Capture the cell that displays the provided text and extract its [x, y] central coordinate. 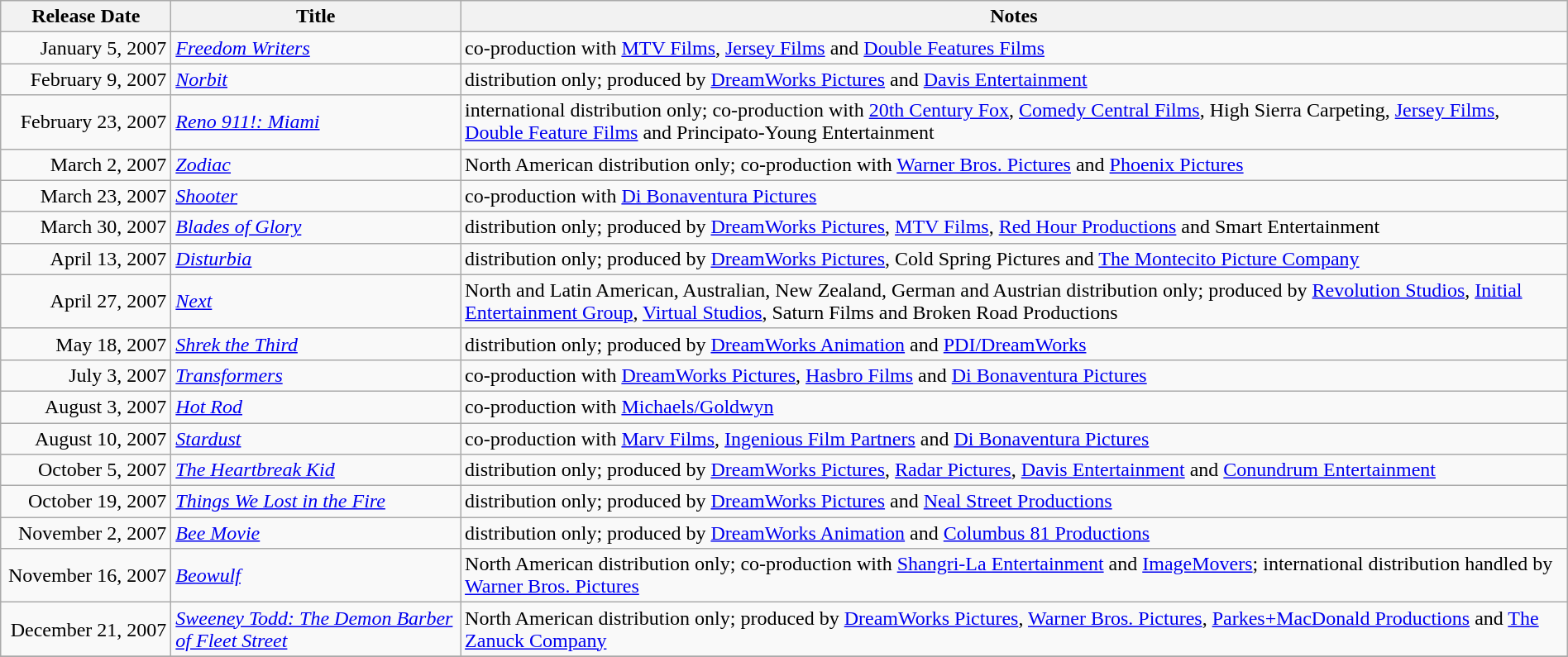
distribution only; produced by DreamWorks Pictures, Cold Spring Pictures and The Montecito Picture Company [1014, 259]
distribution only; produced by DreamWorks Pictures, Radar Pictures, Davis Entertainment and Conundrum Entertainment [1014, 470]
July 3, 2007 [86, 375]
Release Date [86, 17]
Beowulf [316, 575]
The Heartbreak Kid [316, 470]
distribution only; produced by DreamWorks Pictures, MTV Films, Red Hour Productions and Smart Entertainment [1014, 227]
Norbit [316, 79]
January 5, 2007 [86, 48]
August 3, 2007 [86, 407]
Disturbia [316, 259]
May 18, 2007 [86, 344]
April 27, 2007 [86, 301]
April 13, 2007 [86, 259]
distribution only; produced by DreamWorks Animation and PDI/DreamWorks [1014, 344]
North American distribution only; produced by DreamWorks Pictures, Warner Bros. Pictures, Parkes+MacDonald Productions and The Zanuck Company [1014, 630]
October 5, 2007 [86, 470]
March 23, 2007 [86, 196]
co-production with Marv Films, Ingenious Film Partners and Di Bonaventura Pictures [1014, 439]
Next [316, 301]
Bee Movie [316, 533]
November 2, 2007 [86, 533]
co-production with Di Bonaventura Pictures [1014, 196]
co-production with DreamWorks Pictures, Hasbro Films and Di Bonaventura Pictures [1014, 375]
Hot Rod [316, 407]
Freedom Writers [316, 48]
August 10, 2007 [86, 439]
Shrek the Third [316, 344]
October 19, 2007 [86, 502]
Reno 911!: Miami [316, 122]
February 9, 2007 [86, 79]
Shooter [316, 196]
co-production with Michaels/Goldwyn [1014, 407]
March 2, 2007 [86, 164]
Blades of Glory [316, 227]
distribution only; produced by DreamWorks Pictures and Davis Entertainment [1014, 79]
Transformers [316, 375]
November 16, 2007 [86, 575]
Zodiac [316, 164]
December 21, 2007 [86, 630]
Title [316, 17]
Stardust [316, 439]
February 23, 2007 [86, 122]
co-production with MTV Films, Jersey Films and Double Features Films [1014, 48]
Things We Lost in the Fire [316, 502]
Notes [1014, 17]
distribution only; produced by DreamWorks Animation and Columbus 81 Productions [1014, 533]
distribution only; produced by DreamWorks Pictures and Neal Street Productions [1014, 502]
North American distribution only; co-production with Warner Bros. Pictures and Phoenix Pictures [1014, 164]
March 30, 2007 [86, 227]
Sweeney Todd: The Demon Barber of Fleet Street [316, 630]
